Provide the [x, y] coordinate of the cell's center where the given text is located.  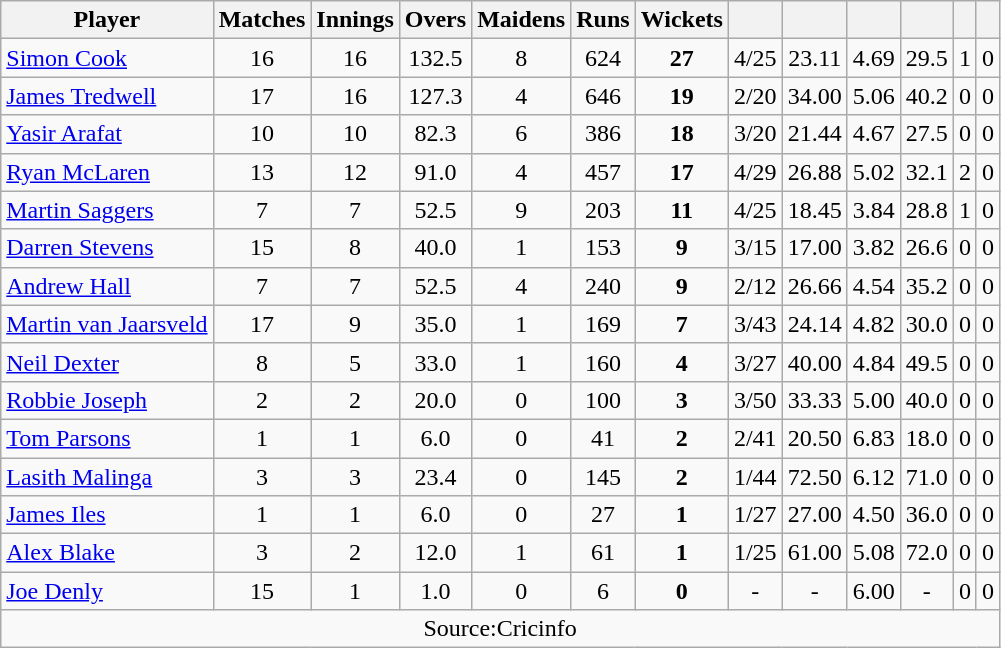
Darren Stevens [107, 248]
3/27 [755, 362]
153 [603, 248]
71.0 [926, 477]
Joe Denly [107, 591]
12.0 [435, 553]
Martin Saggers [107, 210]
4.69 [874, 58]
49.5 [926, 362]
6.12 [874, 477]
91.0 [435, 172]
4.67 [874, 134]
Alex Blake [107, 553]
Neil Dexter [107, 362]
Andrew Hall [107, 286]
27.5 [926, 134]
23.4 [435, 477]
40.00 [814, 362]
26.88 [814, 172]
1/25 [755, 553]
40.2 [926, 96]
24.14 [814, 324]
5.06 [874, 96]
26.6 [926, 248]
Tom Parsons [107, 438]
20.50 [814, 438]
33.33 [814, 400]
28.8 [926, 210]
34.00 [814, 96]
Innings [355, 20]
James Tredwell [107, 96]
624 [603, 58]
5.08 [874, 553]
5.00 [874, 400]
13 [262, 172]
2/41 [755, 438]
61 [603, 553]
Simon Cook [107, 58]
145 [603, 477]
18.0 [926, 438]
646 [603, 96]
18 [682, 134]
72.50 [814, 477]
4/29 [755, 172]
3.82 [874, 248]
27.00 [814, 515]
18.45 [814, 210]
Source:Cricinfo [500, 629]
203 [603, 210]
2/20 [755, 96]
21.44 [814, 134]
23.11 [814, 58]
82.3 [435, 134]
160 [603, 362]
30.0 [926, 324]
132.5 [435, 58]
Robbie Joseph [107, 400]
6.00 [874, 591]
17.00 [814, 248]
32.1 [926, 172]
3/50 [755, 400]
5.02 [874, 172]
35.0 [435, 324]
Yasir Arafat [107, 134]
1/44 [755, 477]
72.0 [926, 553]
36.0 [926, 515]
457 [603, 172]
1.0 [435, 591]
20.0 [435, 400]
Maidens [522, 20]
35.2 [926, 286]
Matches [262, 20]
29.5 [926, 58]
127.3 [435, 96]
Ryan McLaren [107, 172]
26.66 [814, 286]
3/15 [755, 248]
2/12 [755, 286]
33.0 [435, 362]
100 [603, 400]
3/20 [755, 134]
169 [603, 324]
11 [682, 210]
386 [603, 134]
4.50 [874, 515]
4.82 [874, 324]
12 [355, 172]
6.83 [874, 438]
4.54 [874, 286]
Overs [435, 20]
Lasith Malinga [107, 477]
3.84 [874, 210]
5 [355, 362]
James Iles [107, 515]
1/27 [755, 515]
4.84 [874, 362]
Martin van Jaarsveld [107, 324]
41 [603, 438]
3/43 [755, 324]
240 [603, 286]
Player [107, 20]
19 [682, 96]
Runs [603, 20]
Wickets [682, 20]
61.00 [814, 553]
